Determine the (x, y) coordinate at the center of the cell enclosing the given text.  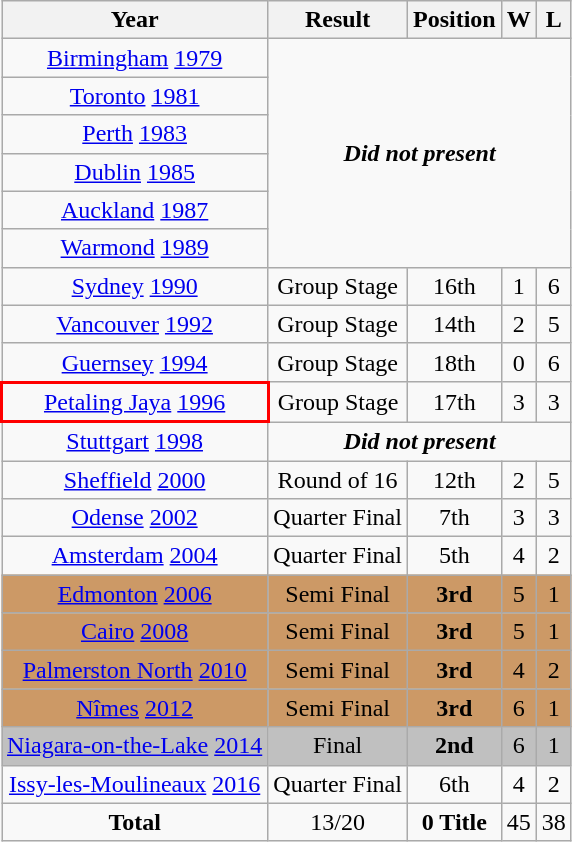
W (518, 20)
Total (135, 822)
7th (454, 518)
12th (454, 479)
Final (338, 746)
Year (135, 20)
Dublin 1985 (135, 172)
Auckland 1987 (135, 210)
16th (454, 286)
Petaling Jaya 1996 (135, 402)
Vancouver 1992 (135, 324)
Birmingham 1979 (135, 58)
38 (554, 822)
17th (454, 402)
Round of 16 (338, 479)
Issy-les-Moulineaux 2016 (135, 784)
13/20 (338, 822)
Guernsey 1994 (135, 362)
Palmerston North 2010 (135, 670)
Perth 1983 (135, 134)
45 (518, 822)
2nd (454, 746)
Amsterdam 2004 (135, 556)
L (554, 20)
18th (454, 362)
Position (454, 20)
14th (454, 324)
6th (454, 784)
Sydney 1990 (135, 286)
Edmonton 2006 (135, 594)
Nîmes 2012 (135, 708)
Result (338, 20)
Toronto 1981 (135, 96)
Sheffield 2000 (135, 479)
Stuttgart 1998 (135, 442)
Odense 2002 (135, 518)
0 Title (454, 822)
Warmond 1989 (135, 248)
0 (518, 362)
5th (454, 556)
Niagara-on-the-Lake 2014 (135, 746)
Cairo 2008 (135, 632)
